Output the (X, Y) coordinate of the center of the cell containing the given text.  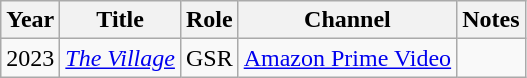
GSR (209, 58)
Year (30, 20)
Role (209, 20)
Title (120, 20)
The Village (120, 58)
Notes (491, 20)
Channel (347, 20)
2023 (30, 58)
Amazon Prime Video (347, 58)
